Identify which cell holds the provided text, then report its [X, Y] central coordinate. 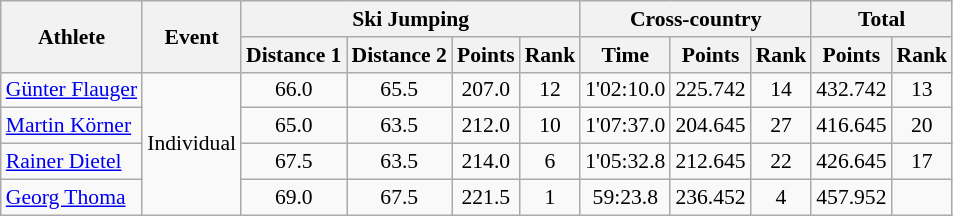
Event [192, 36]
214.0 [486, 162]
Athlete [72, 36]
Time [625, 55]
1'07:37.0 [625, 126]
212.0 [486, 126]
13 [922, 90]
66.0 [294, 90]
6 [550, 162]
207.0 [486, 90]
Günter Flauger [72, 90]
59:23.8 [625, 197]
Cross-country [696, 19]
212.645 [710, 162]
1 [550, 197]
Total [882, 19]
432.742 [851, 90]
27 [782, 126]
204.645 [710, 126]
416.645 [851, 126]
1'02:10.0 [625, 90]
1'05:32.8 [625, 162]
10 [550, 126]
14 [782, 90]
225.742 [710, 90]
12 [550, 90]
22 [782, 162]
457.952 [851, 197]
Distance 2 [398, 55]
4 [782, 197]
Individual [192, 143]
221.5 [486, 197]
426.645 [851, 162]
Martin Körner [72, 126]
Rainer Dietel [72, 162]
Ski Jumping [410, 19]
65.5 [398, 90]
Distance 1 [294, 55]
Georg Thoma [72, 197]
69.0 [294, 197]
20 [922, 126]
236.452 [710, 197]
17 [922, 162]
65.0 [294, 126]
